Search for the cell housing the specified text and yield its [x, y] center coordinate. 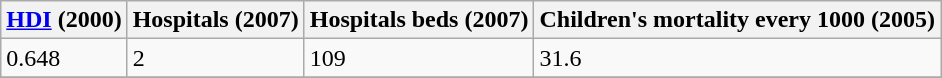
Hospitals beds (2007) [419, 20]
109 [419, 58]
0.648 [64, 58]
Hospitals (2007) [216, 20]
2 [216, 58]
31.6 [738, 58]
HDI (2000) [64, 20]
Children's mortality every 1000 (2005) [738, 20]
